Provide the [X, Y] coordinate of the cell's center where the given text is located.  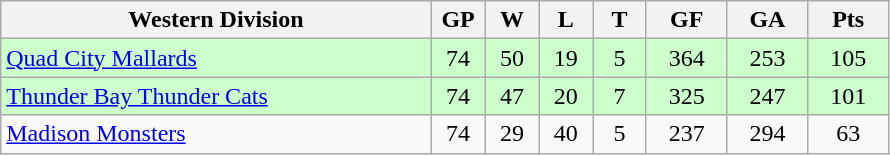
GP [458, 20]
47 [512, 96]
237 [686, 134]
GF [686, 20]
294 [768, 134]
40 [566, 134]
Pts [848, 20]
50 [512, 58]
T [620, 20]
20 [566, 96]
Thunder Bay Thunder Cats [216, 96]
253 [768, 58]
105 [848, 58]
29 [512, 134]
63 [848, 134]
101 [848, 96]
W [512, 20]
325 [686, 96]
19 [566, 58]
Madison Monsters [216, 134]
Western Division [216, 20]
247 [768, 96]
364 [686, 58]
7 [620, 96]
Quad City Mallards [216, 58]
GA [768, 20]
L [566, 20]
